Determine the [X, Y] coordinate at the center of the cell enclosing the given text.  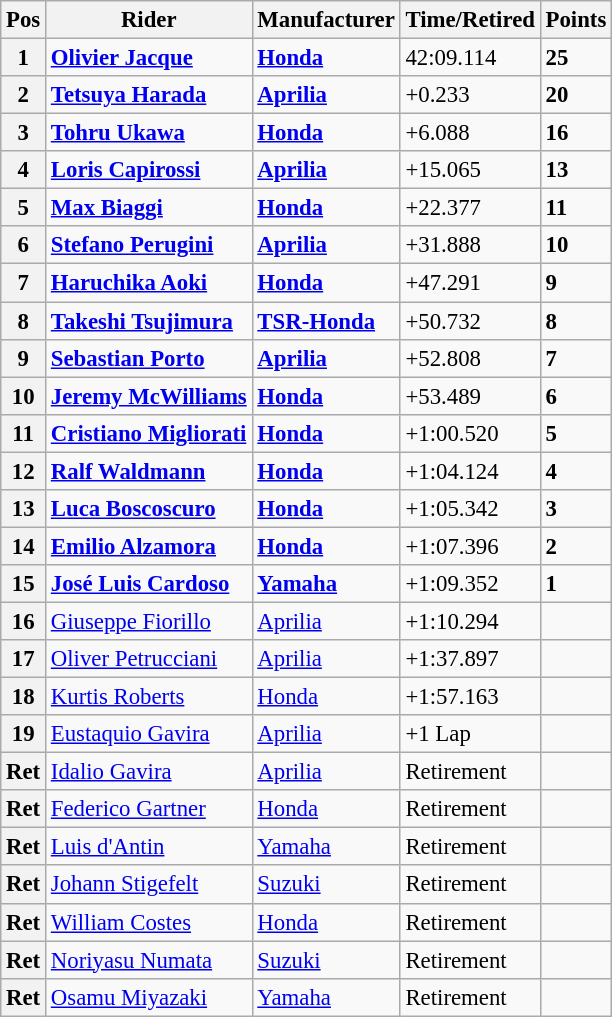
Idalio Gavira [150, 772]
20 [576, 95]
Loris Capirossi [150, 170]
18 [24, 697]
Rider [150, 20]
Jeremy McWilliams [150, 396]
+1 Lap [470, 734]
Tetsuya Harada [150, 95]
Luca Boscoscuro [150, 509]
+6.088 [470, 133]
Haruchika Aoki [150, 283]
Points [576, 20]
Pos [24, 20]
+1:37.897 [470, 659]
Max Biaggi [150, 208]
+1:10.294 [470, 621]
Osamu Miyazaki [150, 997]
Eustaquio Gavira [150, 734]
+22.377 [470, 208]
Giuseppe Fiorillo [150, 621]
Oliver Petrucciani [150, 659]
42:09.114 [470, 58]
+47.291 [470, 283]
+53.489 [470, 396]
Kurtis Roberts [150, 697]
Manufacturer [326, 20]
José Luis Cardoso [150, 584]
17 [24, 659]
Takeshi Tsujimura [150, 321]
Noriyasu Numata [150, 960]
Johann Stigefelt [150, 885]
+50.732 [470, 321]
+0.233 [470, 95]
+1:09.352 [470, 584]
Cristiano Migliorati [150, 433]
William Costes [150, 922]
Olivier Jacque [150, 58]
19 [24, 734]
+1:07.396 [470, 546]
Ralf Waldmann [150, 471]
+1:05.342 [470, 509]
Time/Retired [470, 20]
Emilio Alzamora [150, 546]
Federico Gartner [150, 809]
Stefano Perugini [150, 245]
25 [576, 58]
+52.808 [470, 358]
+31.888 [470, 245]
Sebastian Porto [150, 358]
15 [24, 584]
+1:00.520 [470, 433]
+1:04.124 [470, 471]
12 [24, 471]
14 [24, 546]
+1:57.163 [470, 697]
+15.065 [470, 170]
Tohru Ukawa [150, 133]
Luis d'Antin [150, 847]
TSR-Honda [326, 321]
